Identify which cell holds the provided text, then report its [x, y] central coordinate. 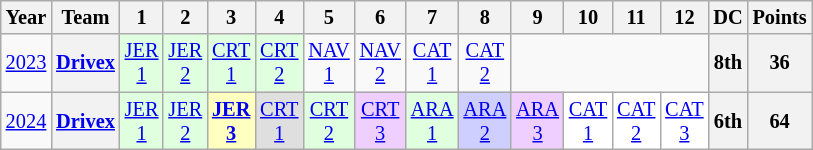
Points [780, 17]
3 [231, 17]
ARA2 [484, 121]
6th [728, 121]
ARA1 [432, 121]
64 [780, 121]
Year [26, 17]
Team [86, 17]
11 [636, 17]
5 [328, 17]
NAV1 [328, 63]
36 [780, 63]
2 [185, 17]
12 [684, 17]
8 [484, 17]
CRT3 [380, 121]
2023 [26, 63]
9 [538, 17]
2024 [26, 121]
1 [142, 17]
ARA3 [538, 121]
8th [728, 63]
4 [279, 17]
JER3 [231, 121]
6 [380, 17]
7 [432, 17]
CAT3 [684, 121]
DC [728, 17]
10 [588, 17]
NAV2 [380, 63]
